Determine the [X, Y] coordinate at the center of the cell enclosing the given text.  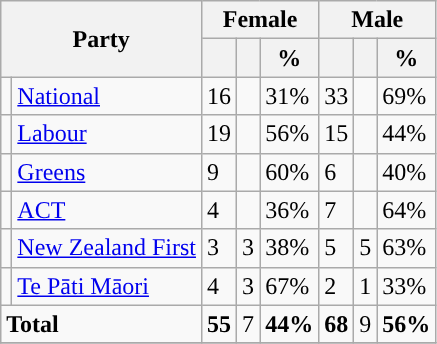
63% [406, 248]
Total [102, 324]
33 [336, 96]
Male [378, 20]
55 [218, 324]
15 [336, 134]
New Zealand First [107, 248]
Te Pāti Māori [107, 286]
Party [102, 39]
67% [290, 286]
38% [290, 248]
ACT [107, 210]
40% [406, 172]
16 [218, 96]
64% [406, 210]
33% [406, 286]
6 [336, 172]
National [107, 96]
1 [366, 286]
Female [260, 20]
69% [406, 96]
2 [336, 286]
19 [218, 134]
60% [290, 172]
Greens [107, 172]
31% [290, 96]
Labour [107, 134]
68 [336, 324]
36% [290, 210]
